Determine the (x, y) coordinate at the center of the cell enclosing the given text.  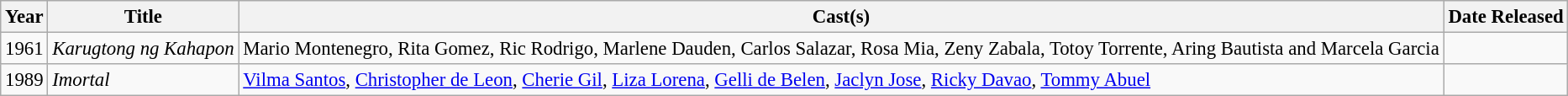
Imortal (143, 80)
Cast(s) (841, 17)
Vilma Santos, Christopher de Leon, Cherie Gil, Liza Lorena, Gelli de Belen, Jaclyn Jose, Ricky Davao, Tommy Abuel (841, 80)
Karugtong ng Kahapon (143, 49)
1961 (24, 49)
Title (143, 17)
Date Released (1506, 17)
Mario Montenegro, Rita Gomez, Ric Rodrigo, Marlene Dauden, Carlos Salazar, Rosa Mia, Zeny Zabala, Totoy Torrente, Aring Bautista and Marcela Garcia (841, 49)
Year (24, 17)
1989 (24, 80)
